Scan for the cell matching the given text and deliver its (x, y) coordinate at center. 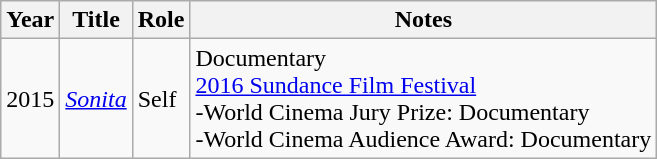
Sonita (96, 98)
2015 (30, 98)
Documentary2016 Sundance Film Festival-World Cinema Jury Prize: Documentary-World Cinema Audience Award: Documentary (424, 98)
Notes (424, 20)
Year (30, 20)
Role (161, 20)
Self (161, 98)
Title (96, 20)
